Provide the (X, Y) coordinate of the cell's center where the given text is located.  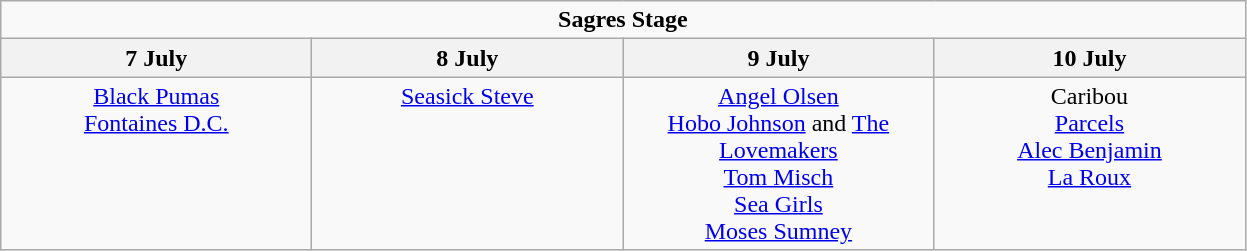
CaribouParcelsAlec BenjaminLa Roux (1090, 164)
10 July (1090, 58)
7 July (156, 58)
Black PumasFontaines D.C. (156, 164)
Seasick Steve (468, 164)
Angel OlsenHobo Johnson and The LovemakersTom MischSea GirlsMoses Sumney (778, 164)
9 July (778, 58)
Sagres Stage (623, 20)
8 July (468, 58)
